Return the [x, y] coordinate for the center point of the cell that contains the specified text.  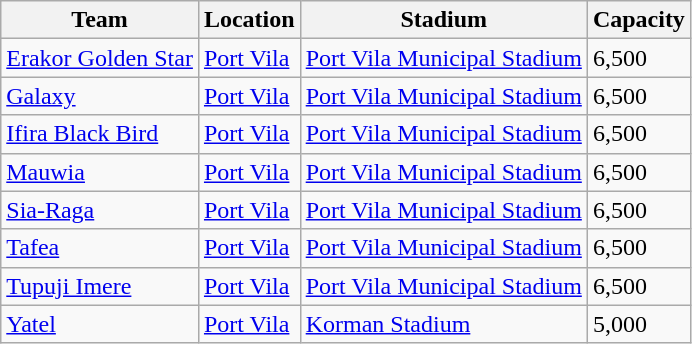
Tafea [100, 248]
Ifira Black Bird [100, 134]
Team [100, 20]
Galaxy [100, 96]
Location [249, 20]
Erakor Golden Star [100, 58]
Tupuji Imere [100, 286]
Yatel [100, 324]
Korman Stadium [444, 324]
Sia-Raga [100, 210]
Stadium [444, 20]
5,000 [638, 324]
Capacity [638, 20]
Mauwia [100, 172]
